Locate the cell with the specified text and output its (X, Y) center coordinate. 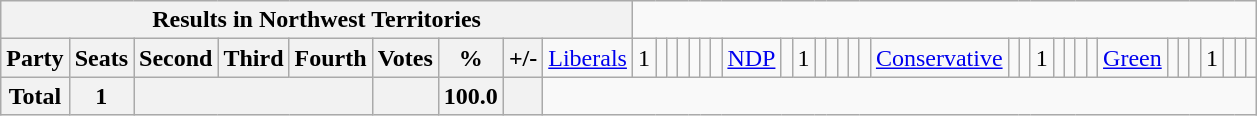
Total (35, 96)
100.0 (470, 96)
NDP (752, 58)
Third (254, 58)
Conservative (939, 58)
Results in Northwest Territories (317, 20)
Party (35, 58)
Fourth (330, 58)
% (470, 58)
Liberals (588, 58)
Green (1133, 58)
Second (176, 58)
Seats (101, 58)
Votes (405, 58)
+/- (522, 58)
